Search for the cell housing the specified text and yield its (X, Y) center coordinate. 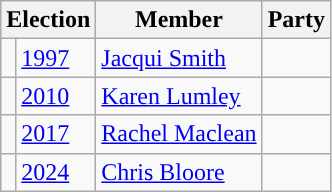
Party (296, 20)
Jacqui Smith (179, 58)
Election (48, 20)
Karen Lumley (179, 96)
1997 (56, 58)
Chris Bloore (179, 172)
2024 (56, 172)
2017 (56, 134)
2010 (56, 96)
Rachel Maclean (179, 134)
Member (179, 20)
